Capture the cell that displays the provided text and extract its (X, Y) central coordinate. 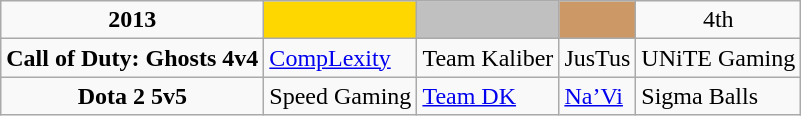
CompLexity (340, 58)
2013 (132, 20)
Sigma Balls (718, 96)
UNiTE Gaming (718, 58)
Speed Gaming (340, 96)
Na’Vi (598, 96)
Call of Duty: Ghosts 4v4 (132, 58)
JusTus (598, 58)
Team DK (488, 96)
4th (718, 20)
Team Kaliber (488, 58)
Dota 2 5v5 (132, 96)
